Extract the (X, Y) coordinate from the center of the cell holding the provided text.  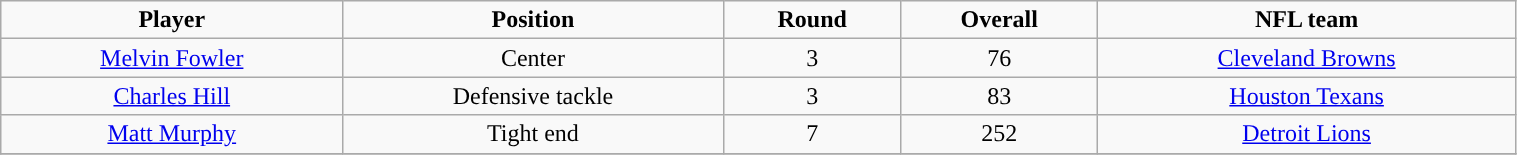
83 (999, 96)
Detroit Lions (1306, 134)
Cleveland Browns (1306, 58)
Round (812, 20)
252 (999, 134)
Overall (999, 20)
NFL team (1306, 20)
Charles Hill (172, 96)
Matt Murphy (172, 134)
Defensive tackle (533, 96)
Melvin Fowler (172, 58)
76 (999, 58)
Center (533, 58)
7 (812, 134)
Houston Texans (1306, 96)
Player (172, 20)
Tight end (533, 134)
Position (533, 20)
